Return (X, Y) of the center of cell containing provided text 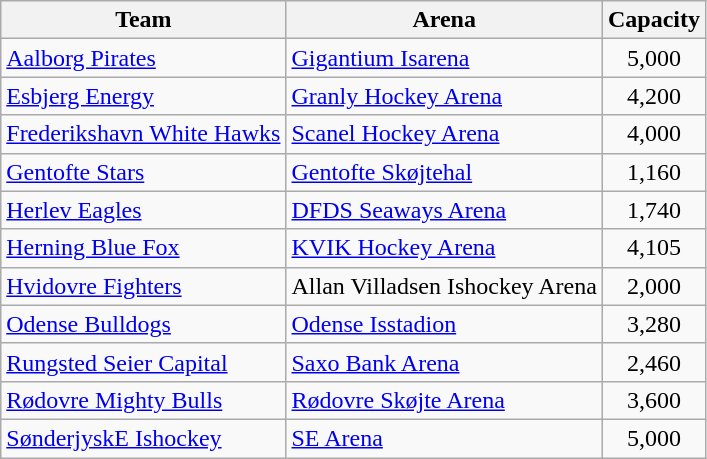
2,000 (654, 286)
Team (144, 20)
Odense Bulldogs (144, 324)
Rungsted Seier Capital (144, 362)
Capacity (654, 20)
Granly Hockey Arena (444, 96)
KVIK Hockey Arena (444, 248)
Herlev Eagles (144, 210)
2,460 (654, 362)
SønderjyskE Ishockey (144, 438)
Rødovre Mighty Bulls (144, 400)
DFDS Seaways Arena (444, 210)
Herning Blue Fox (144, 248)
Odense Isstadion (444, 324)
4,200 (654, 96)
1,740 (654, 210)
Hvidovre Fighters (144, 286)
4,000 (654, 134)
SE Arena (444, 438)
Gentofte Skøjtehal (444, 172)
Saxo Bank Arena (444, 362)
3,600 (654, 400)
Rødovre Skøjte Arena (444, 400)
Scanel Hockey Arena (444, 134)
Frederikshavn White Hawks (144, 134)
Gentofte Stars (144, 172)
Aalborg Pirates (144, 58)
Allan Villadsen Ishockey Arena (444, 286)
Gigantium Isarena (444, 58)
3,280 (654, 324)
Arena (444, 20)
1,160 (654, 172)
Esbjerg Energy (144, 96)
4,105 (654, 248)
